Detect which cell encompasses the target text, then output its [X, Y] center coordinate. 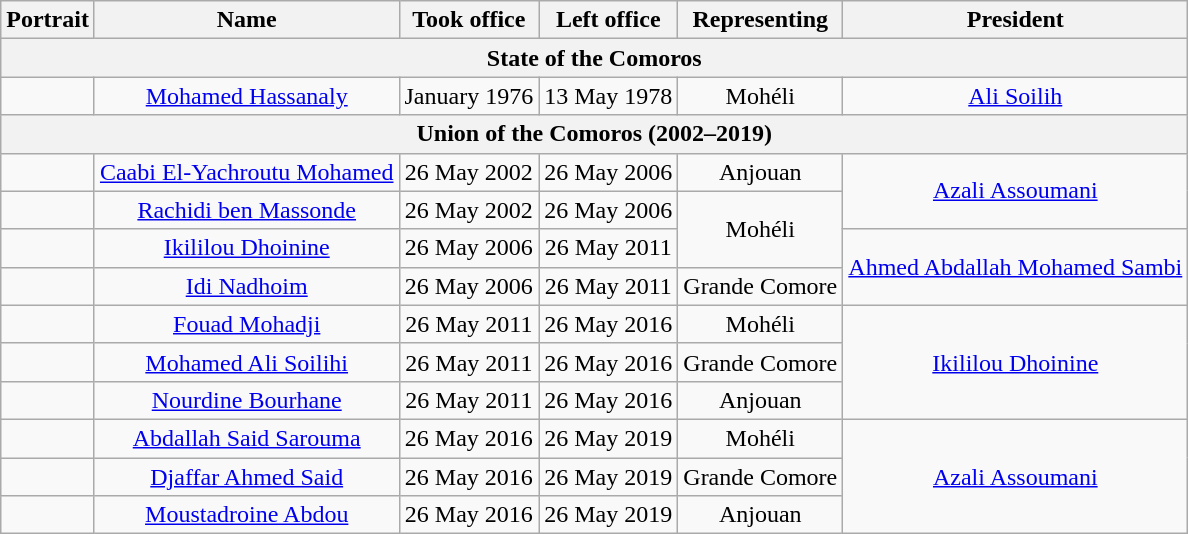
Caabi El-Yachroutu Mohamed [246, 172]
Ali Soilih [1016, 96]
Representing [760, 20]
Nourdine Bourhane [246, 400]
Idi Nadhoim [246, 286]
Took office [469, 20]
President [1016, 20]
Rachidi ben Massonde [246, 210]
Fouad Mohadji [246, 324]
Djaffar Ahmed Said [246, 477]
January 1976 [469, 96]
Mohamed Hassanaly [246, 96]
13 May 1978 [608, 96]
Left office [608, 20]
Ahmed Abdallah Mohamed Sambi [1016, 267]
Abdallah Said Sarouma [246, 438]
Name [246, 20]
Union of the Comoros (2002–2019) [594, 134]
Mohamed Ali Soilihi [246, 362]
Portrait [48, 20]
Moustadroine Abdou [246, 515]
State of the Comoros [594, 58]
